Return the [x, y] coordinate for the center point of the cell that contains the specified text.  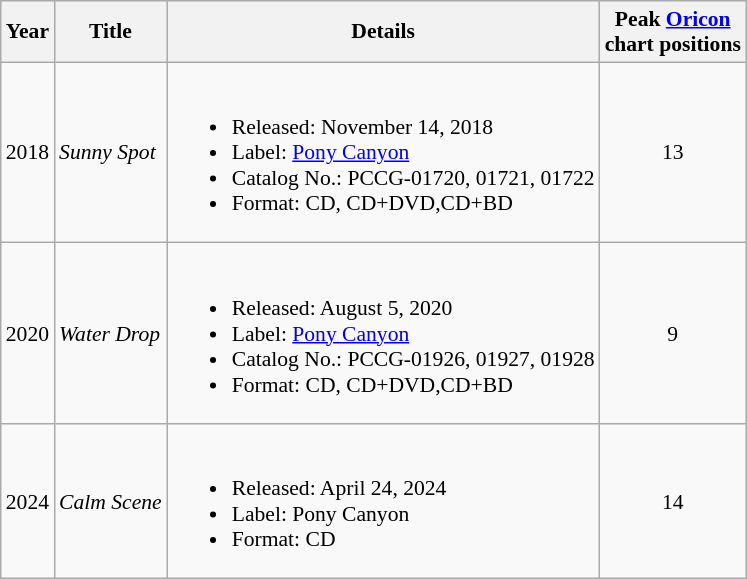
Released: April 24, 2024Label: Pony CanyonFormat: CD [384, 502]
13 [673, 152]
Released: August 5, 2020Label: Pony CanyonCatalog No.: PCCG-01926, 01927, 01928Format: CD, CD+DVD,CD+BD [384, 334]
2024 [28, 502]
Sunny Spot [110, 152]
Calm Scene [110, 502]
Year [28, 32]
Details [384, 32]
Water Drop [110, 334]
2020 [28, 334]
Peak Oricon chart positions [673, 32]
14 [673, 502]
2018 [28, 152]
Released: November 14, 2018Label: Pony CanyonCatalog No.: PCCG-01720, 01721, 01722Format: CD, CD+DVD,CD+BD [384, 152]
9 [673, 334]
Title [110, 32]
